Return the (X, Y) coordinate for the center point of the cell that contains the specified text.  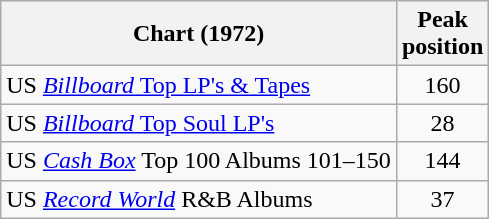
37 (442, 199)
160 (442, 85)
US Cash Box Top 100 Albums 101–150 (199, 161)
US Billboard Top LP's & Tapes (199, 85)
Chart (1972) (199, 34)
28 (442, 123)
US Record World R&B Albums (199, 199)
US Billboard Top Soul LP's (199, 123)
Peakposition (442, 34)
144 (442, 161)
